Output the (x, y) coordinate of the center of the cell containing the given text.  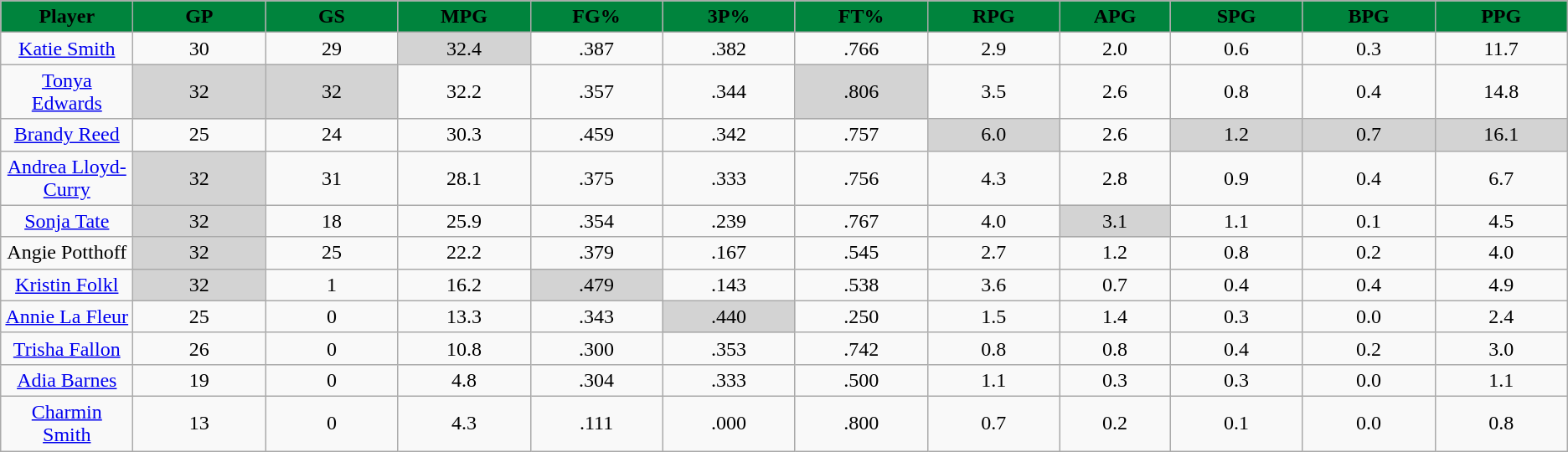
Angie Potthoff (67, 253)
.357 (596, 92)
1 (332, 285)
.387 (596, 49)
.545 (861, 253)
13.3 (464, 316)
.343 (596, 316)
Sonja Tate (67, 221)
32.4 (464, 49)
31 (332, 177)
.250 (861, 316)
Andrea Lloyd-Curry (67, 177)
SPG (1236, 17)
.742 (861, 348)
.000 (729, 424)
16.1 (1501, 135)
18 (332, 221)
.766 (861, 49)
2.8 (1115, 177)
.756 (861, 177)
3P% (729, 17)
30 (199, 49)
.479 (596, 285)
FG% (596, 17)
10.8 (464, 348)
APG (1115, 17)
32.2 (464, 92)
4.9 (1501, 285)
29 (332, 49)
16.2 (464, 285)
0.6 (1236, 49)
Player (67, 17)
4.5 (1501, 221)
GP (199, 17)
6.0 (993, 135)
MPG (464, 17)
2.4 (1501, 316)
.167 (729, 253)
RPG (993, 17)
2.0 (1115, 49)
.143 (729, 285)
PPG (1501, 17)
.767 (861, 221)
2.9 (993, 49)
.440 (729, 316)
BPG (1369, 17)
1.4 (1115, 316)
6.7 (1501, 177)
.379 (596, 253)
.800 (861, 424)
1.5 (993, 316)
Tonya Edwards (67, 92)
.500 (861, 380)
.300 (596, 348)
.806 (861, 92)
3.0 (1501, 348)
.344 (729, 92)
GS (332, 17)
Trisha Fallon (67, 348)
Brandy Reed (67, 135)
3.1 (1115, 221)
.757 (861, 135)
28.1 (464, 177)
3.5 (993, 92)
Annie La Fleur (67, 316)
.354 (596, 221)
30.3 (464, 135)
22.2 (464, 253)
.304 (596, 380)
0.9 (1236, 177)
Charmin Smith (67, 424)
.382 (729, 49)
26 (199, 348)
.239 (729, 221)
.538 (861, 285)
13 (199, 424)
25.9 (464, 221)
14.8 (1501, 92)
.375 (596, 177)
3.6 (993, 285)
.459 (596, 135)
.353 (729, 348)
.342 (729, 135)
.111 (596, 424)
24 (332, 135)
Kristin Folkl (67, 285)
FT% (861, 17)
19 (199, 380)
2.7 (993, 253)
Adia Barnes (67, 380)
Katie Smith (67, 49)
4.8 (464, 380)
11.7 (1501, 49)
